Determine the [x, y] coordinate at the center of the cell enclosing the given text.  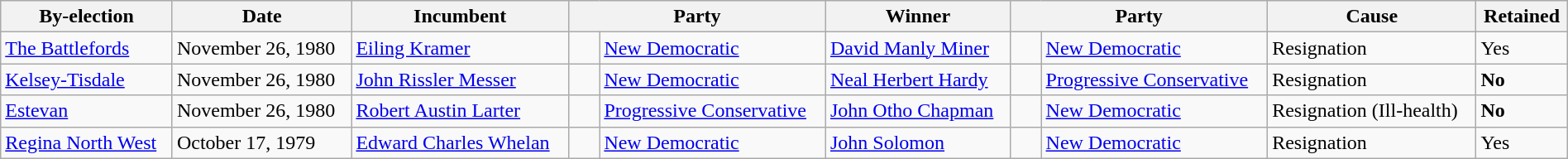
By-election [87, 17]
John Solomon [918, 142]
Cause [1372, 17]
David Manly Miner [918, 48]
Winner [918, 17]
Neal Herbert Hardy [918, 79]
Date [261, 17]
Robert Austin Larter [460, 111]
John Otho Chapman [918, 111]
The Battlefords [87, 48]
Edward Charles Whelan [460, 142]
Estevan [87, 111]
Regina North West [87, 142]
Incumbent [460, 17]
John Rissler Messer [460, 79]
Eiling Kramer [460, 48]
October 17, 1979 [261, 142]
Retained [1522, 17]
Kelsey-Tisdale [87, 79]
Resignation (Ill-health) [1372, 111]
